Detect which cell encompasses the target text, then output its (x, y) center coordinate. 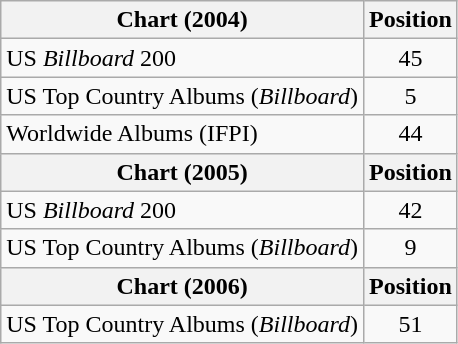
5 (411, 96)
Chart (2006) (182, 286)
Worldwide Albums (IFPI) (182, 134)
45 (411, 58)
Chart (2005) (182, 172)
9 (411, 248)
44 (411, 134)
51 (411, 324)
Chart (2004) (182, 20)
42 (411, 210)
